Determine the (X, Y) coordinate at the center of the cell enclosing the given text.  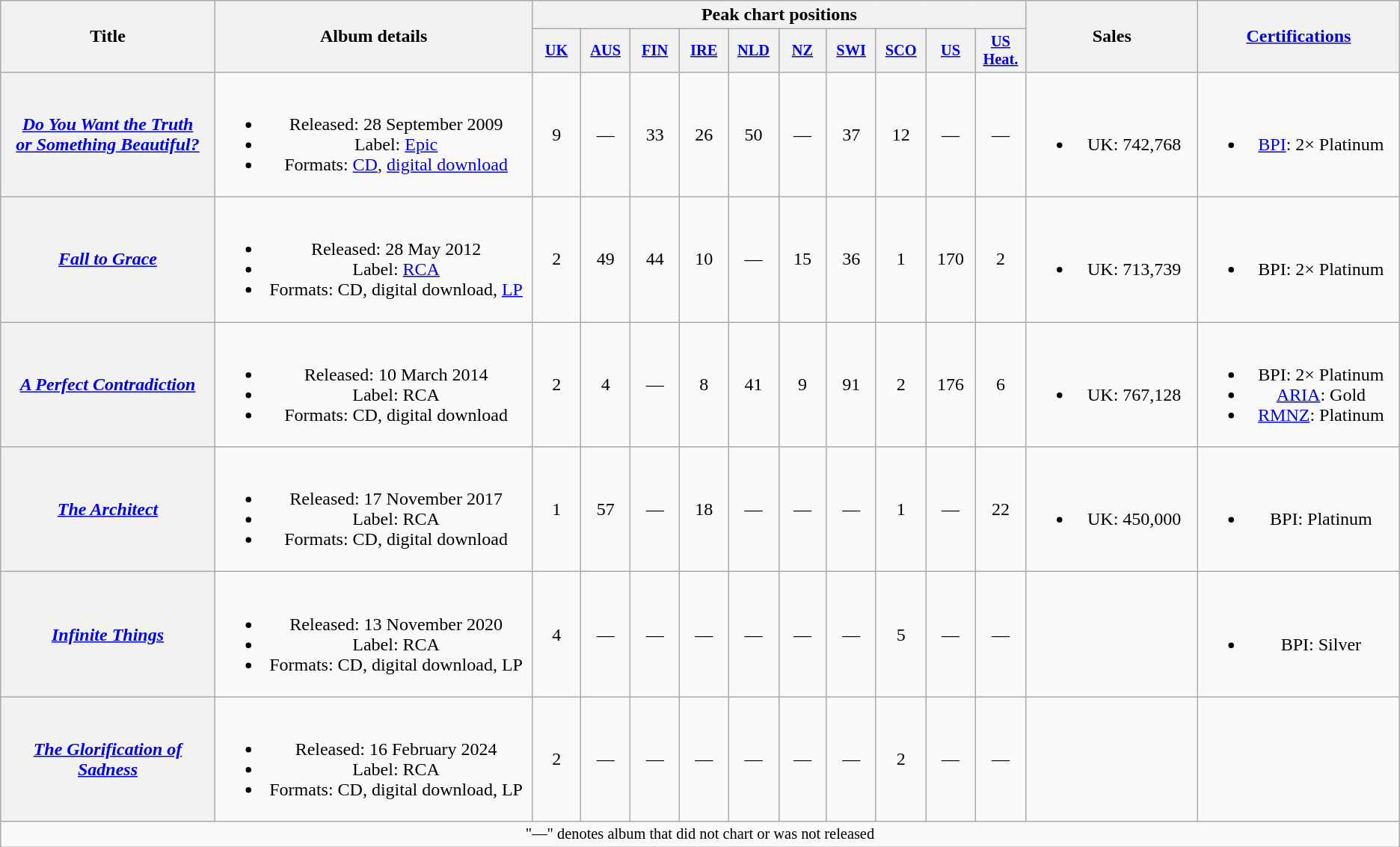
Infinite Things (108, 634)
10 (704, 260)
UK: 450,000 (1112, 510)
Released: 28 May 2012Label: RCAFormats: CD, digital download, LP (374, 260)
170 (951, 260)
12 (900, 135)
Released: 28 September 2009Label: EpicFormats: CD, digital download (374, 135)
33 (655, 135)
26 (704, 135)
176 (951, 384)
US (951, 51)
Album details (374, 37)
UK: 767,128 (1112, 384)
Released: 17 November 2017Label: RCAFormats: CD, digital download (374, 510)
44 (655, 260)
UK: 713,739 (1112, 260)
49 (606, 260)
18 (704, 510)
37 (851, 135)
57 (606, 510)
Sales (1112, 37)
91 (851, 384)
FIN (655, 51)
41 (754, 384)
22 (1001, 510)
Peak chart positions (779, 15)
AUS (606, 51)
BPI: Platinum (1299, 510)
Fall to Grace (108, 260)
BPI: Silver (1299, 634)
UK: 742,768 (1112, 135)
USHeat. (1001, 51)
Title (108, 37)
UK (556, 51)
Released: 16 February 2024Label: RCAFormats: CD, digital download, LP (374, 760)
5 (900, 634)
Released: 13 November 2020Label: RCAFormats: CD, digital download, LP (374, 634)
Do You Want the Truth or Something Beautiful? (108, 135)
A Perfect Contradiction (108, 384)
SCO (900, 51)
Released: 10 March 2014Label: RCAFormats: CD, digital download (374, 384)
50 (754, 135)
The Architect (108, 510)
BPI: 2× PlatinumARIA: GoldRMNZ: Platinum (1299, 384)
SWI (851, 51)
15 (802, 260)
8 (704, 384)
NZ (802, 51)
Certifications (1299, 37)
NLD (754, 51)
6 (1001, 384)
36 (851, 260)
IRE (704, 51)
The Glorification of Sadness (108, 760)
"—" denotes album that did not chart or was not released (700, 834)
